Locate the cell with the specified text and output its [x, y] center coordinate. 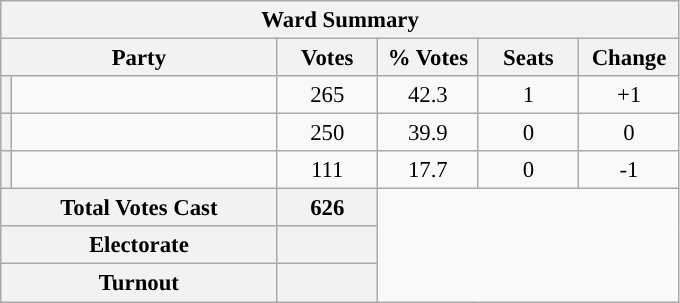
Turnout [139, 283]
Party [139, 58]
42.3 [428, 95]
Total Votes Cast [139, 208]
111 [328, 170]
Ward Summary [340, 20]
Seats [528, 58]
-1 [630, 170]
39.9 [428, 133]
17.7 [428, 170]
Votes [328, 58]
+1 [630, 95]
1 [528, 95]
265 [328, 95]
626 [328, 208]
Electorate [139, 245]
% Votes [428, 58]
Change [630, 58]
250 [328, 133]
